Find where the given text appears and provide that cell's center as (X, Y) coordinate. 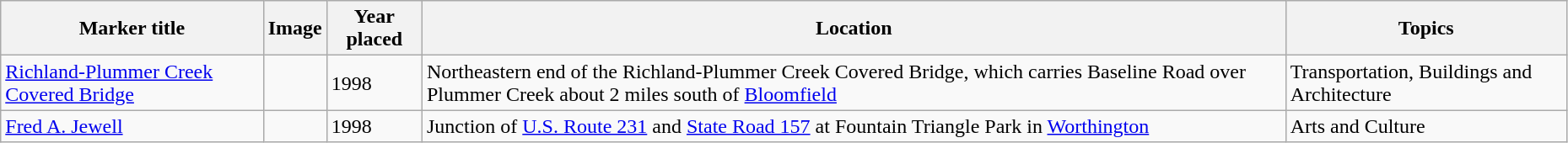
Topics (1425, 29)
Year placed (374, 29)
Arts and Culture (1425, 126)
Richland-Plummer Creek Covered Bridge (132, 82)
Northeastern end of the Richland-Plummer Creek Covered Bridge, which carries Baseline Road over Plummer Creek about 2 miles south of Bloomfield (854, 82)
Marker title (132, 29)
Fred A. Jewell (132, 126)
Location (854, 29)
Junction of U.S. Route 231 and State Road 157 at Fountain Triangle Park in Worthington (854, 126)
Image (295, 29)
Transportation, Buildings and Architecture (1425, 82)
